Search for the cell housing the specified text and yield its (X, Y) center coordinate. 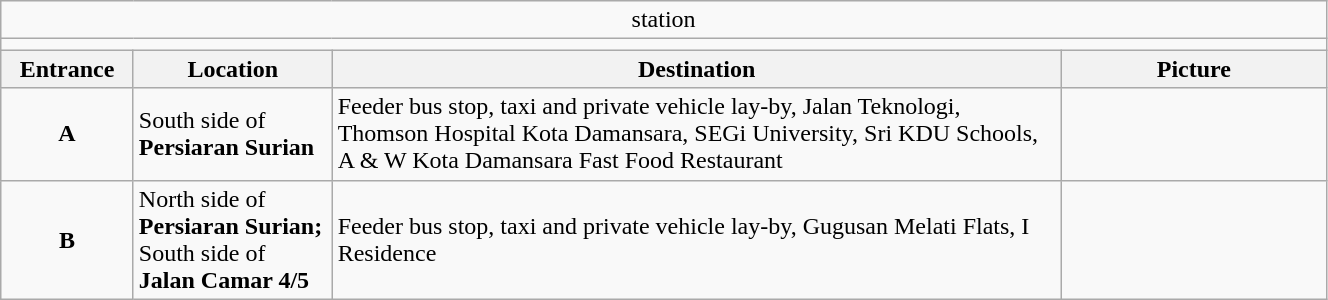
Picture (1194, 69)
Destination (696, 69)
B (68, 240)
North side of Persiaran Surian; South side of Jalan Camar 4/5 (232, 240)
station (664, 20)
A (68, 134)
Location (232, 69)
Feeder bus stop, taxi and private vehicle lay-by, Gugusan Melati Flats, I Residence (696, 240)
South side of Persiaran Surian (232, 134)
Entrance (68, 69)
